From the cell containing the given text, extract its center point as [x, y] coordinate. 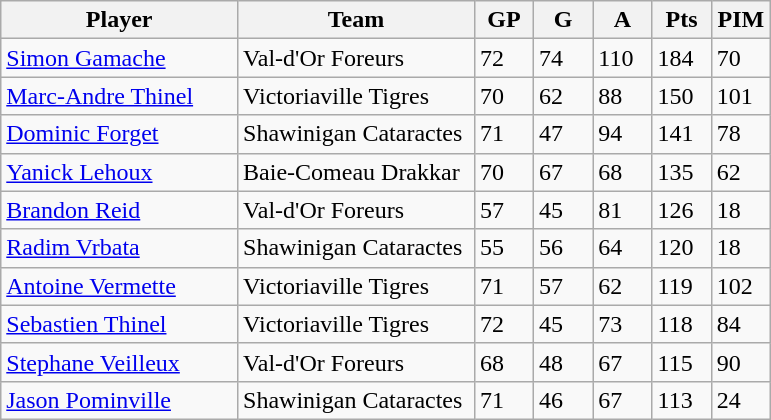
Yanick Lehoux [120, 172]
Marc-Andre Thinel [120, 96]
Radim Vrbata [120, 248]
47 [564, 134]
102 [740, 286]
Jason Pominville [120, 400]
64 [622, 248]
78 [740, 134]
184 [682, 58]
Player [120, 20]
94 [622, 134]
135 [682, 172]
56 [564, 248]
110 [622, 58]
84 [740, 324]
Sebastien Thinel [120, 324]
120 [682, 248]
Simon Gamache [120, 58]
101 [740, 96]
48 [564, 362]
126 [682, 210]
Team [356, 20]
81 [622, 210]
G [564, 20]
118 [682, 324]
90 [740, 362]
Dominic Forget [120, 134]
119 [682, 286]
Baie-Comeau Drakkar [356, 172]
73 [622, 324]
A [622, 20]
Antoine Vermette [120, 286]
24 [740, 400]
150 [682, 96]
88 [622, 96]
GP [504, 20]
55 [504, 248]
Brandon Reid [120, 210]
141 [682, 134]
115 [682, 362]
46 [564, 400]
113 [682, 400]
74 [564, 58]
PIM [740, 20]
Pts [682, 20]
Stephane Veilleux [120, 362]
